Output the (x, y) coordinate of the center of the cell containing the given text.  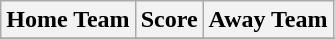
Away Team (268, 20)
Score (169, 20)
Home Team (68, 20)
